Provide the (x, y) coordinate of the cell's center where the given text is located.  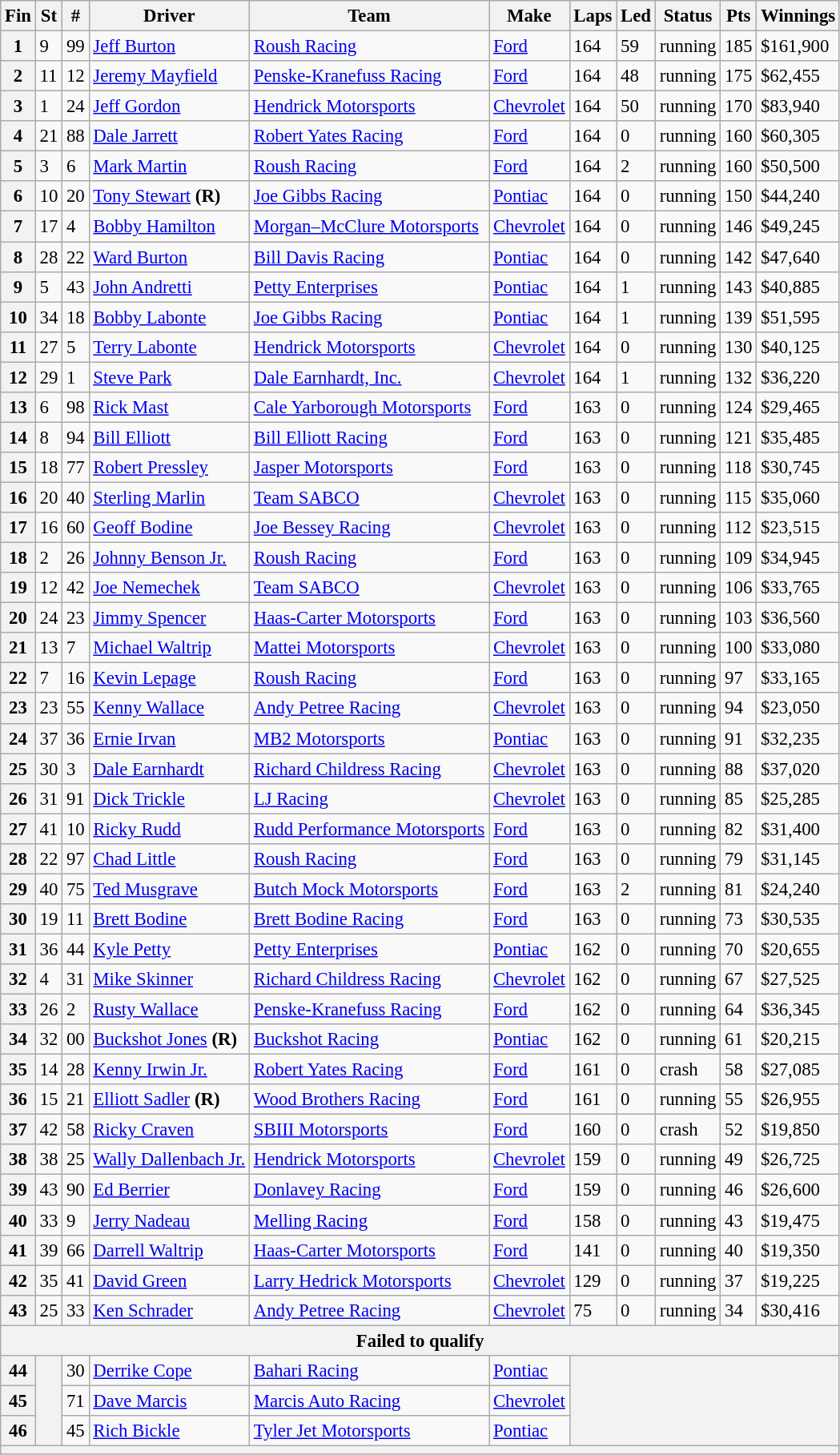
Team (368, 16)
Brett Bodine Racing (368, 919)
John Andretti (169, 287)
Ricky Rudd (169, 829)
Driver (169, 16)
Buckshot Jones (R) (169, 1039)
Mattei Motorsports (368, 648)
70 (738, 949)
$19,225 (798, 1280)
Wood Brothers Racing (368, 1099)
Led (636, 16)
00 (75, 1039)
64 (738, 1010)
50 (636, 107)
Terry Labonte (169, 347)
Status (687, 16)
Wally Dallenbach Jr. (169, 1160)
60 (75, 528)
Joe Bessey Racing (368, 528)
118 (738, 468)
Buckshot Racing (368, 1039)
$19,850 (798, 1130)
Jeff Gordon (169, 107)
49 (738, 1160)
SBIII Motorsports (368, 1130)
99 (75, 46)
142 (738, 257)
Johnny Benson Jr. (169, 558)
$27,525 (798, 979)
141 (593, 1250)
MB2 Motorsports (368, 738)
Dave Marcis (169, 1401)
Sterling Marlin (169, 497)
82 (738, 829)
73 (738, 919)
Michael Waltrip (169, 648)
$47,640 (798, 257)
170 (738, 107)
Mark Martin (169, 167)
$44,240 (798, 196)
Bill Davis Racing (368, 257)
Darrell Waltrip (169, 1250)
106 (738, 588)
146 (738, 227)
132 (738, 377)
103 (738, 618)
$26,955 (798, 1099)
Derrike Cope (169, 1371)
Rich Bickle (169, 1431)
139 (738, 317)
71 (75, 1401)
$20,655 (798, 949)
$24,240 (798, 889)
Joe Nemechek (169, 588)
$30,745 (798, 468)
Dale Earnhardt, Inc. (368, 377)
Failed to qualify (420, 1340)
$50,500 (798, 167)
Kenny Wallace (169, 709)
Robert Pressley (169, 468)
$32,235 (798, 738)
Melling Racing (368, 1220)
61 (738, 1039)
85 (738, 798)
109 (738, 558)
129 (593, 1280)
$83,940 (798, 107)
$20,215 (798, 1039)
Kyle Petty (169, 949)
Ricky Craven (169, 1130)
Jasper Motorsports (368, 468)
52 (738, 1130)
Ted Musgrave (169, 889)
$37,020 (798, 769)
81 (738, 889)
$40,125 (798, 347)
77 (75, 468)
98 (75, 408)
Rick Mast (169, 408)
66 (75, 1250)
$161,900 (798, 46)
Geoff Bodine (169, 528)
$30,416 (798, 1310)
LJ Racing (368, 798)
Winnings (798, 16)
Ward Burton (169, 257)
$36,345 (798, 1010)
David Green (169, 1280)
Mike Skinner (169, 979)
Rusty Wallace (169, 1010)
$30,535 (798, 919)
Dale Jarrett (169, 136)
$33,765 (798, 588)
$19,475 (798, 1220)
Tyler Jet Motorsports (368, 1431)
$49,245 (798, 227)
Bill Elliott (169, 437)
143 (738, 287)
Jeremy Mayfield (169, 76)
$31,400 (798, 829)
Butch Mock Motorsports (368, 889)
$62,455 (798, 76)
79 (738, 859)
Pts (738, 16)
$36,560 (798, 618)
$51,595 (798, 317)
Fin (18, 16)
$35,060 (798, 497)
Dale Earnhardt (169, 769)
$40,885 (798, 287)
Ken Schrader (169, 1310)
$33,080 (798, 648)
Marcis Auto Racing (368, 1401)
Brett Bodine (169, 919)
185 (738, 46)
Dick Trickle (169, 798)
Bobby Labonte (169, 317)
Kenny Irwin Jr. (169, 1070)
Kevin Lepage (169, 678)
Donlavey Racing (368, 1190)
Rudd Performance Motorsports (368, 829)
$23,050 (798, 709)
# (75, 16)
Steve Park (169, 377)
112 (738, 528)
$26,600 (798, 1190)
Larry Hedrick Motorsports (368, 1280)
67 (738, 979)
$34,945 (798, 558)
Ed Berrier (169, 1190)
90 (75, 1190)
Bill Elliott Racing (368, 437)
$19,350 (798, 1250)
Chad Little (169, 859)
130 (738, 347)
Cale Yarborough Motorsports (368, 408)
$33,165 (798, 678)
$26,725 (798, 1160)
Jimmy Spencer (169, 618)
Laps (593, 16)
$36,220 (798, 377)
Tony Stewart (R) (169, 196)
Make (529, 16)
St (48, 16)
158 (593, 1220)
175 (738, 76)
$35,485 (798, 437)
115 (738, 497)
121 (738, 437)
$31,145 (798, 859)
48 (636, 76)
Jeff Burton (169, 46)
124 (738, 408)
59 (636, 46)
Morgan–McClure Motorsports (368, 227)
$27,085 (798, 1070)
$60,305 (798, 136)
100 (738, 648)
Ernie Irvan (169, 738)
Bahari Racing (368, 1371)
$23,515 (798, 528)
Elliott Sadler (R) (169, 1099)
Bobby Hamilton (169, 227)
$25,285 (798, 798)
Jerry Nadeau (169, 1220)
150 (738, 196)
$29,465 (798, 408)
